Find where the given text appears and provide that cell's center as [x, y] coordinate. 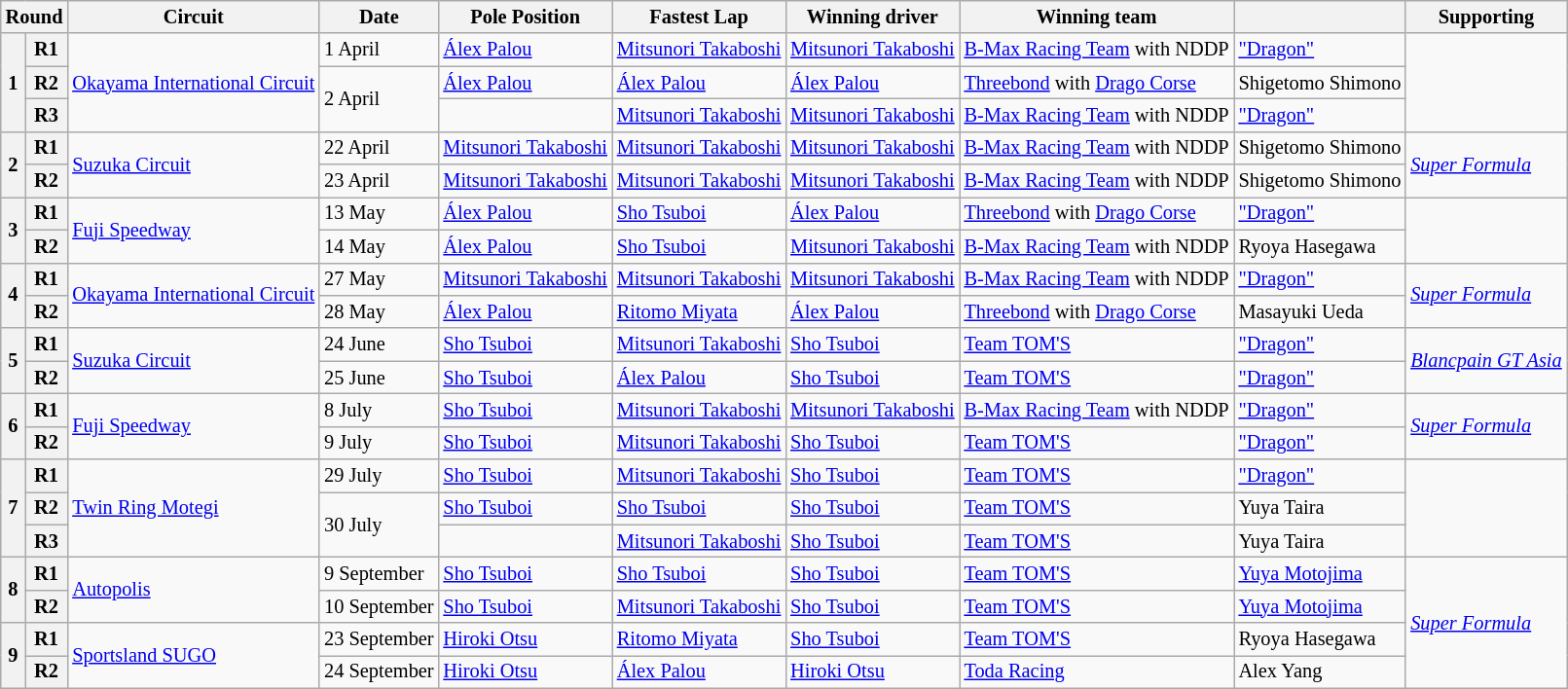
2 [14, 163]
Sportsland SUGO [193, 656]
8 [14, 590]
Date [379, 17]
24 June [379, 344]
Masayuki Ueda [1320, 311]
3 [14, 230]
27 May [379, 279]
Winning team [1097, 17]
28 May [379, 311]
6 [14, 426]
Circuit [193, 17]
24 September [379, 671]
13 May [379, 213]
10 September [379, 606]
Alex Yang [1320, 671]
9 July [379, 443]
14 May [379, 246]
Toda Racing [1097, 671]
Winning driver [872, 17]
29 July [379, 476]
Twin Ring Motegi [193, 508]
Supporting [1485, 17]
9 [14, 656]
Autopolis [193, 590]
2 April [379, 99]
Round [35, 17]
23 September [379, 639]
Blancpain GT Asia [1485, 360]
25 June [379, 378]
9 September [379, 573]
Pole Position [525, 17]
1 [14, 82]
1 April [379, 50]
4 [14, 296]
23 April [379, 181]
30 July [379, 524]
8 July [379, 410]
7 [14, 508]
22 April [379, 148]
Fastest Lap [699, 17]
5 [14, 360]
